From the cell containing the given text, extract its center point as (x, y) coordinate. 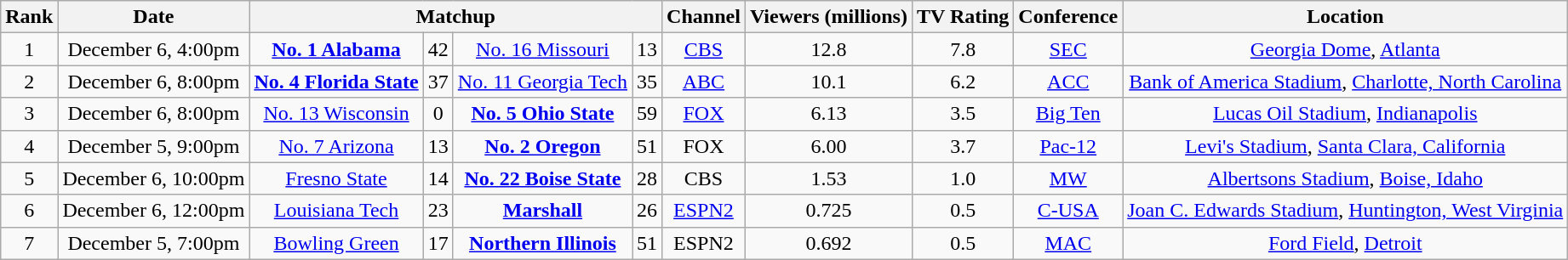
No. 7 Arizona (336, 146)
3.5 (962, 114)
No. 4 Florida State (336, 82)
Fresno State (336, 178)
TV Rating (962, 17)
4 (29, 146)
Bowling Green (336, 243)
23 (438, 211)
17 (438, 243)
3.7 (962, 146)
Northern Illinois (542, 243)
Georgia Dome, Atlanta (1345, 49)
6.2 (962, 82)
28 (647, 178)
Bank of America Stadium, Charlotte, North Carolina (1345, 82)
7 (29, 243)
Ford Field, Detroit (1345, 243)
Viewers (millions) (828, 17)
Louisiana Tech (336, 211)
No. 5 Ohio State (542, 114)
Big Ten (1068, 114)
SEC (1068, 49)
Channel (704, 17)
MW (1068, 178)
26 (647, 211)
No. 2 Oregon (542, 146)
December 6, 4:00pm (153, 49)
6 (29, 211)
3 (29, 114)
6.13 (828, 114)
7.8 (962, 49)
December 6, 10:00pm (153, 178)
Date (153, 17)
December 6, 12:00pm (153, 211)
Conference (1068, 17)
Matchup (456, 17)
Lucas Oil Stadium, Indianapolis (1345, 114)
37 (438, 82)
10.1 (828, 82)
1.53 (828, 178)
Albertsons Stadium, Boise, Idaho (1345, 178)
MAC (1068, 243)
Levi's Stadium, Santa Clara, California (1345, 146)
2 (29, 82)
Marshall (542, 211)
14 (438, 178)
42 (438, 49)
December 5, 7:00pm (153, 243)
0.692 (828, 243)
No. 11 Georgia Tech (542, 82)
Location (1345, 17)
No. 1 Alabama (336, 49)
ACC (1068, 82)
No. 16 Missouri (542, 49)
6.00 (828, 146)
35 (647, 82)
No. 13 Wisconsin (336, 114)
December 5, 9:00pm (153, 146)
No. 22 Boise State (542, 178)
59 (647, 114)
12.8 (828, 49)
Joan C. Edwards Stadium, Huntington, West Virginia (1345, 211)
1.0 (962, 178)
Pac-12 (1068, 146)
Rank (29, 17)
0.725 (828, 211)
0 (438, 114)
5 (29, 178)
1 (29, 49)
ABC (704, 82)
C-USA (1068, 211)
